Capture the cell that displays the provided text and extract its [x, y] central coordinate. 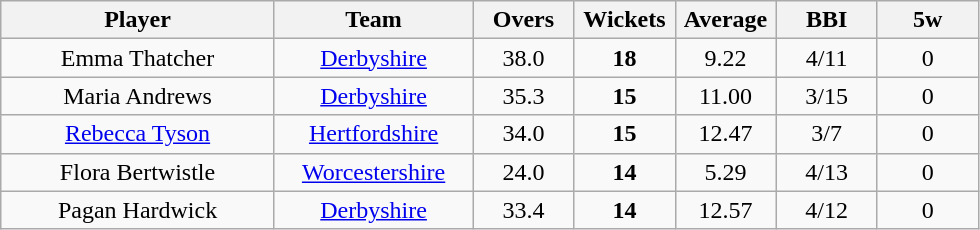
Overs [524, 20]
Worcestershire [374, 172]
Wickets [624, 20]
BBI [826, 20]
24.0 [524, 172]
Rebecca Tyson [138, 134]
5w [928, 20]
34.0 [524, 134]
5.29 [726, 172]
Average [726, 20]
33.4 [524, 210]
Pagan Hardwick [138, 210]
35.3 [524, 96]
11.00 [726, 96]
Maria Andrews [138, 96]
Hertfordshire [374, 134]
9.22 [726, 58]
3/15 [826, 96]
12.57 [726, 210]
Player [138, 20]
18 [624, 58]
Emma Thatcher [138, 58]
38.0 [524, 58]
Flora Bertwistle [138, 172]
12.47 [726, 134]
4/13 [826, 172]
4/12 [826, 210]
3/7 [826, 134]
4/11 [826, 58]
Team [374, 20]
